Return (x, y) of the center of cell containing provided text 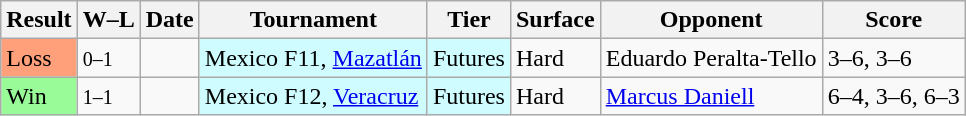
3–6, 3–6 (894, 58)
Tournament (313, 20)
Eduardo Peralta-Tello (711, 58)
Score (894, 20)
Opponent (711, 20)
Loss (39, 58)
W–L (108, 20)
Tier (468, 20)
Marcus Daniell (711, 96)
0–1 (108, 58)
Mexico F11, Mazatlán (313, 58)
6–4, 3–6, 6–3 (894, 96)
Win (39, 96)
Surface (555, 20)
Result (39, 20)
Mexico F12, Veracruz (313, 96)
Date (170, 20)
1–1 (108, 96)
